Locate the cell with the specified text and output its [X, Y] center coordinate. 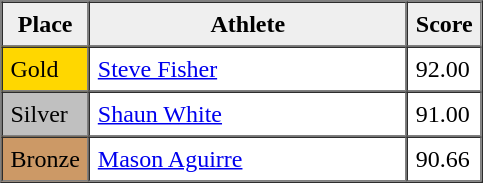
Steve Fisher [248, 68]
Bronze [46, 158]
90.66 [444, 158]
Gold [46, 68]
Silver [46, 114]
92.00 [444, 68]
Place [46, 24]
Athlete [248, 24]
Shaun White [248, 114]
Score [444, 24]
91.00 [444, 114]
Mason Aguirre [248, 158]
